Provide the [x, y] coordinate of the cell's center where the given text is located.  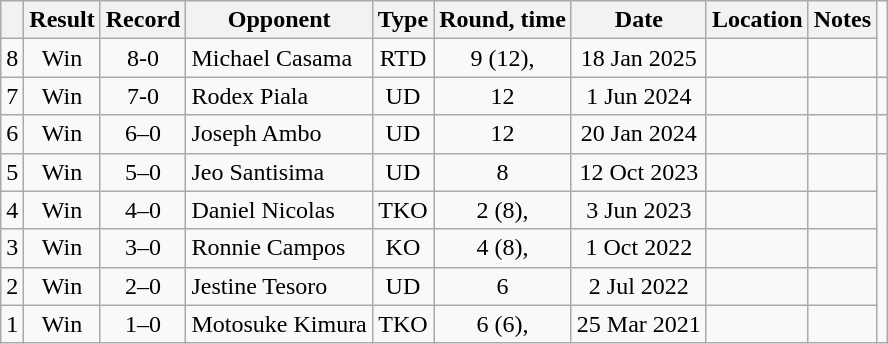
Location [757, 20]
18 Jan 2025 [638, 58]
Ronnie Campos [279, 248]
Record [143, 20]
1 [12, 324]
Round, time [503, 20]
9 (12), [503, 58]
Motosuke Kimura [279, 324]
12 Oct 2023 [638, 172]
5 [12, 172]
2–0 [143, 286]
8-0 [143, 58]
6–0 [143, 134]
4 (8), [503, 248]
Rodex Piala [279, 96]
Jeo Santisima [279, 172]
2 (8), [503, 210]
KO [402, 248]
3 Jun 2023 [638, 210]
7 [12, 96]
Result [62, 20]
Jestine Tesoro [279, 286]
Daniel Nicolas [279, 210]
3 [12, 248]
Notes [842, 20]
20 Jan 2024 [638, 134]
4 [12, 210]
2 Jul 2022 [638, 286]
5–0 [143, 172]
Michael Casama [279, 58]
4–0 [143, 210]
6 (6), [503, 324]
RTD [402, 58]
Date [638, 20]
25 Mar 2021 [638, 324]
1–0 [143, 324]
7-0 [143, 96]
3–0 [143, 248]
2 [12, 286]
1 Jun 2024 [638, 96]
1 Oct 2022 [638, 248]
Opponent [279, 20]
Type [402, 20]
Joseph Ambo [279, 134]
